Extract the (X, Y) coordinate from the center of the cell holding the provided text.  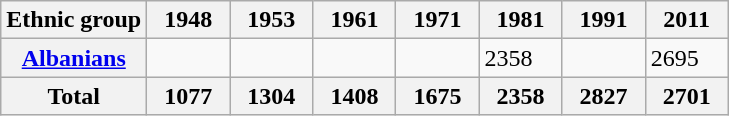
1961 (354, 20)
2701 (686, 96)
1948 (188, 20)
Total (74, 96)
2695 (686, 58)
Ethnic group (74, 20)
Albanians (74, 58)
1675 (438, 96)
1991 (604, 20)
1077 (188, 96)
1408 (354, 96)
2827 (604, 96)
1981 (520, 20)
1953 (272, 20)
1304 (272, 96)
2011 (686, 20)
1971 (438, 20)
